Search for the cell housing the specified text and yield its (X, Y) center coordinate. 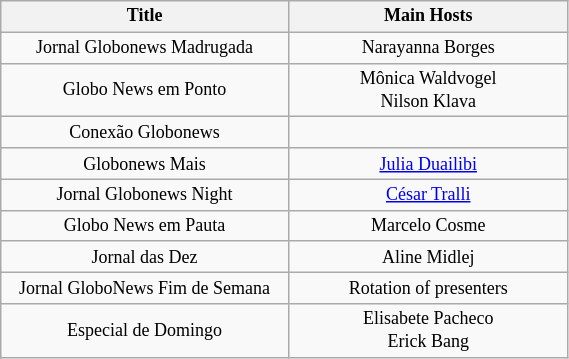
Jornal Globonews Night (145, 194)
Rotation of presenters (428, 288)
Aline Midlej (428, 256)
Conexão Globonews (145, 132)
Narayanna Borges (428, 48)
Globo News em Pauta (145, 226)
Title (145, 16)
Jornal GloboNews Fim de Semana (145, 288)
Especial de Domingo (145, 331)
Elisabete Pacheco Erick Bang (428, 331)
Jornal das Dez (145, 256)
Julia Duailibi (428, 164)
Main Hosts (428, 16)
Mônica Waldvogel Nilson Klava (428, 90)
Jornal Globonews Madrugada (145, 48)
Marcelo Cosme (428, 226)
César Tralli (428, 194)
Globonews Mais (145, 164)
Globo News em Ponto (145, 90)
